Scan for the cell matching the given text and deliver its (X, Y) coordinate at center. 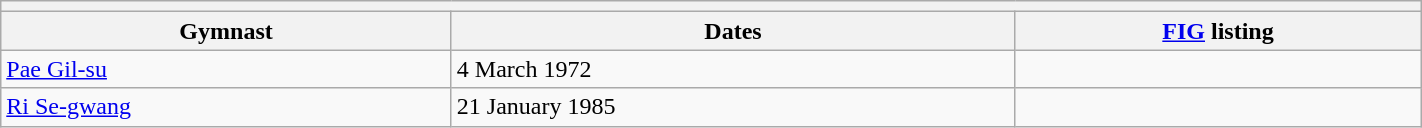
Pae Gil-su (226, 69)
21 January 1985 (732, 107)
4 March 1972 (732, 69)
Gymnast (226, 31)
Dates (732, 31)
FIG listing (1218, 31)
Ri Se-gwang (226, 107)
